Extract the [x, y] coordinate from the center of the cell holding the provided text.  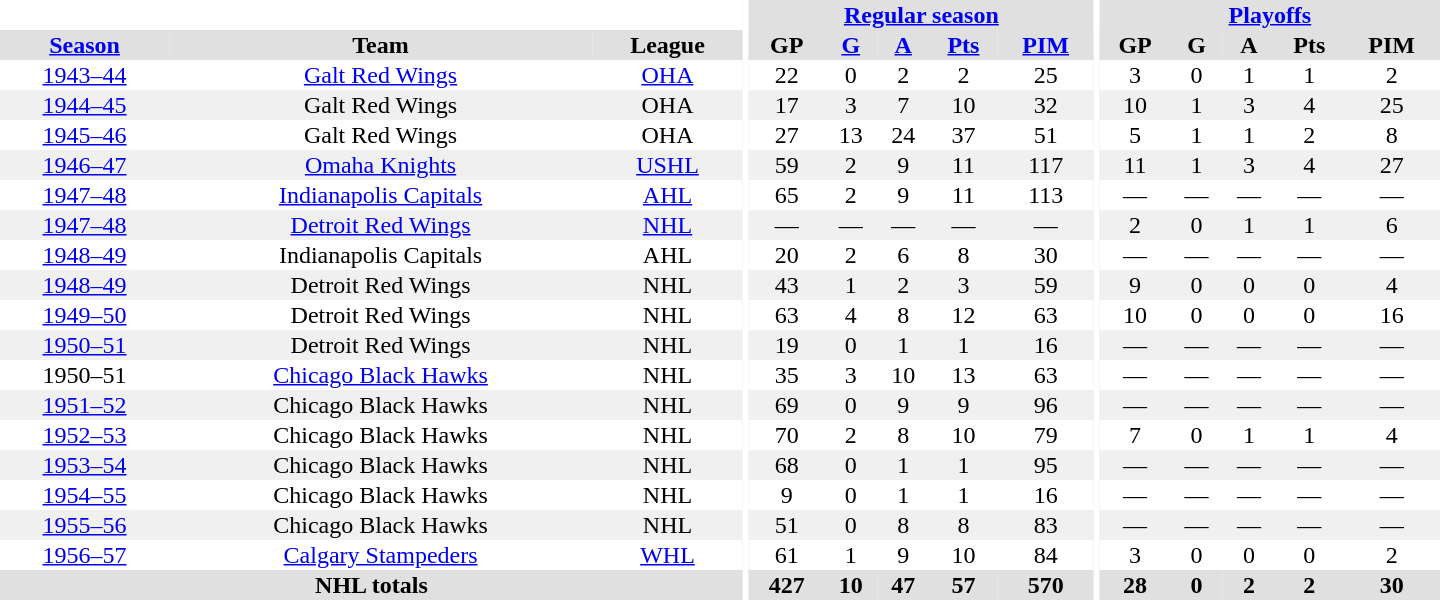
69 [787, 405]
1953–54 [84, 465]
70 [787, 435]
57 [963, 585]
Regular season [922, 15]
League [668, 45]
12 [963, 315]
NHL totals [372, 585]
28 [1136, 585]
113 [1046, 195]
1949–50 [84, 315]
43 [787, 285]
5 [1136, 135]
Season [84, 45]
1943–44 [84, 75]
Team [380, 45]
47 [903, 585]
35 [787, 375]
WHL [668, 555]
1951–52 [84, 405]
17 [787, 105]
22 [787, 75]
79 [1046, 435]
Playoffs [1270, 15]
65 [787, 195]
61 [787, 555]
1945–46 [84, 135]
1952–53 [84, 435]
1954–55 [84, 495]
83 [1046, 525]
95 [1046, 465]
1944–45 [84, 105]
Calgary Stampeders [380, 555]
117 [1046, 165]
68 [787, 465]
19 [787, 345]
427 [787, 585]
32 [1046, 105]
20 [787, 255]
37 [963, 135]
84 [1046, 555]
96 [1046, 405]
570 [1046, 585]
1956–57 [84, 555]
1946–47 [84, 165]
USHL [668, 165]
24 [903, 135]
1955–56 [84, 525]
Omaha Knights [380, 165]
